Find where the given text appears and provide that cell's center as (x, y) coordinate. 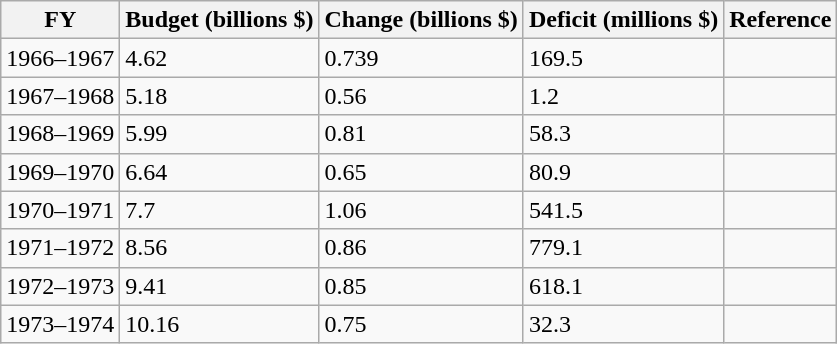
1971–1972 (60, 248)
Reference (780, 20)
0.85 (421, 286)
0.56 (421, 96)
8.56 (220, 248)
58.3 (623, 134)
Change (billions $) (421, 20)
1.06 (421, 210)
Budget (billions $) (220, 20)
0.65 (421, 172)
1970–1971 (60, 210)
Deficit (millions $) (623, 20)
1969–1970 (60, 172)
10.16 (220, 324)
0.75 (421, 324)
0.739 (421, 58)
1966–1967 (60, 58)
1972–1973 (60, 286)
9.41 (220, 286)
7.7 (220, 210)
6.64 (220, 172)
5.99 (220, 134)
1973–1974 (60, 324)
1968–1969 (60, 134)
541.5 (623, 210)
618.1 (623, 286)
4.62 (220, 58)
1967–1968 (60, 96)
779.1 (623, 248)
1.2 (623, 96)
5.18 (220, 96)
0.81 (421, 134)
FY (60, 20)
169.5 (623, 58)
80.9 (623, 172)
0.86 (421, 248)
32.3 (623, 324)
